From the cell containing the given text, extract its center point as [X, Y] coordinate. 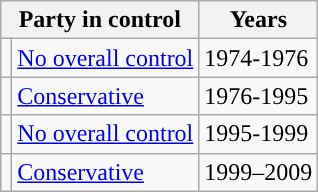
1999–2009 [258, 172]
1995-1999 [258, 134]
Party in control [100, 20]
1976-1995 [258, 96]
Years [258, 20]
1974-1976 [258, 58]
